Extract the (x, y) coordinate from the center of the cell holding the provided text.  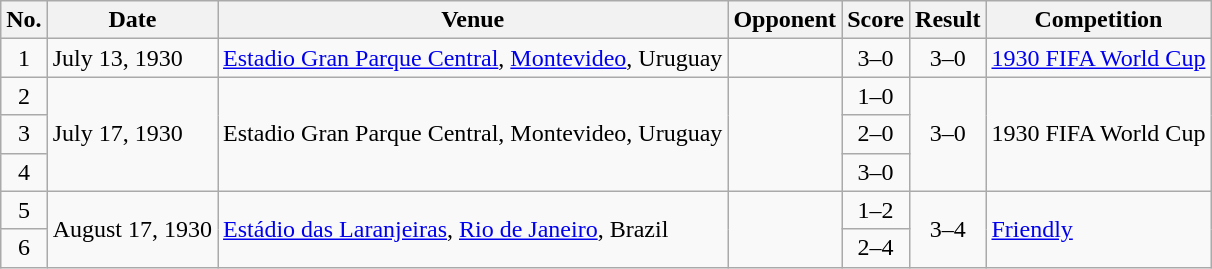
Score (876, 20)
1 (24, 58)
Friendly (1098, 229)
Estádio das Laranjeiras, Rio de Janeiro, Brazil (473, 229)
Competition (1098, 20)
5 (24, 210)
July 13, 1930 (132, 58)
Venue (473, 20)
1–0 (876, 96)
4 (24, 172)
3 (24, 134)
No. (24, 20)
August 17, 1930 (132, 229)
Opponent (785, 20)
2–4 (876, 248)
July 17, 1930 (132, 134)
6 (24, 248)
2 (24, 96)
Date (132, 20)
Result (948, 20)
2–0 (876, 134)
1–2 (876, 210)
3–4 (948, 229)
